From the cell containing the given text, extract its center point as [x, y] coordinate. 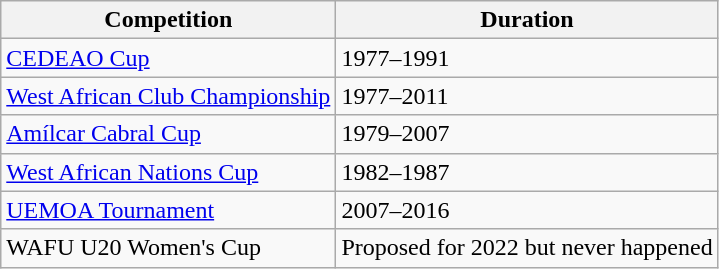
Proposed for 2022 but never happened [527, 248]
WAFU U20 Women's Cup [168, 248]
Competition [168, 20]
1982–1987 [527, 172]
1977–1991 [527, 58]
Amílcar Cabral Cup [168, 134]
West African Nations Cup [168, 172]
CEDEAO Cup [168, 58]
West African Club Championship [168, 96]
Duration [527, 20]
UEMOA Tournament [168, 210]
2007–2016 [527, 210]
1977–2011 [527, 96]
1979–2007 [527, 134]
